Extract the [X, Y] coordinate from the center of the cell holding the provided text.  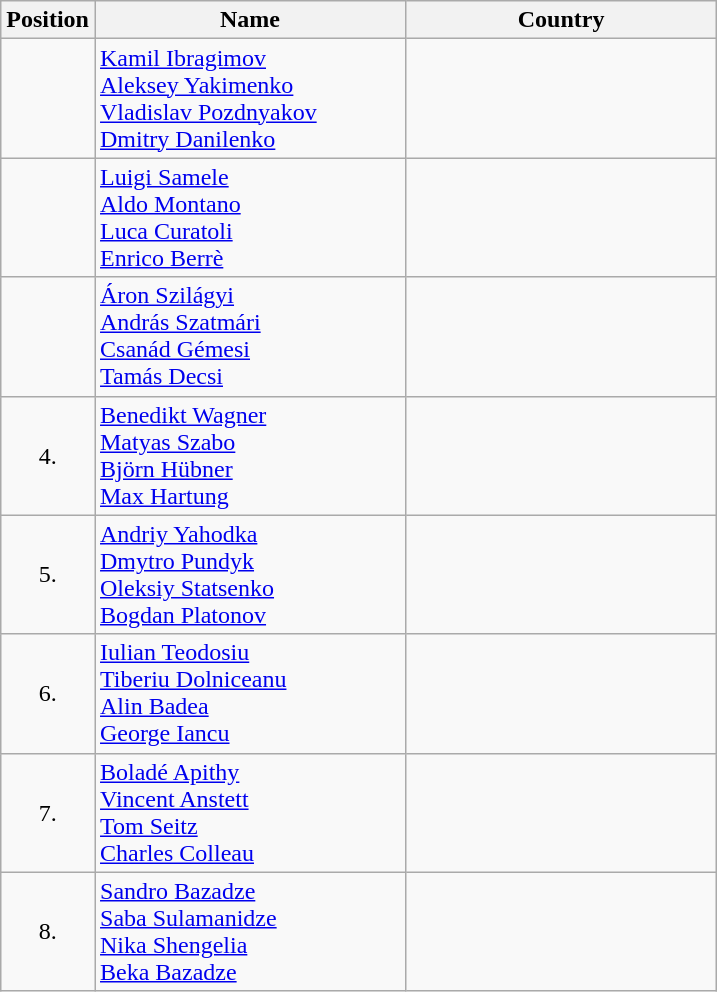
4. [48, 456]
8. [48, 932]
Sandro BazadzeSaba SulamanidzeNika ShengeliaBeka Bazadze [250, 932]
Boladé ApithyVincent AnstettTom SeitzCharles Colleau [250, 812]
Name [250, 20]
Áron SzilágyiAndrás SzatmáriCsanád GémesiTamás Decsi [250, 336]
Andriy YahodkaDmytro PundykOleksiy StatsenkoBogdan Platonov [250, 574]
Benedikt WagnerMatyas SzaboBjörn HübnerMax Hartung [250, 456]
Position [48, 20]
Luigi SameleAldo MontanoLuca CuratoliEnrico Berrè [250, 218]
6. [48, 694]
Iulian TeodosiuTiberiu DolniceanuAlin BadeaGeorge Iancu [250, 694]
Kamil IbragimovAleksey YakimenkoVladislav PozdnyakovDmitry Danilenko [250, 98]
7. [48, 812]
5. [48, 574]
Country [562, 20]
